Capture the cell that displays the provided text and extract its (X, Y) central coordinate. 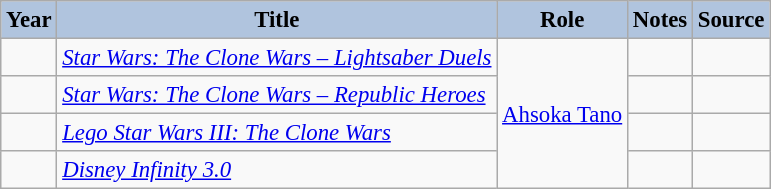
Star Wars: The Clone Wars – Lightsaber Duels (277, 58)
Role (562, 20)
Star Wars: The Clone Wars – Republic Heroes (277, 95)
Source (732, 20)
Lego Star Wars III: The Clone Wars (277, 133)
Title (277, 20)
Ahsoka Tano (562, 114)
Disney Infinity 3.0 (277, 170)
Year (29, 20)
Notes (660, 20)
